For the text-containing cell, return its midpoint in (X, Y) coordinate format. 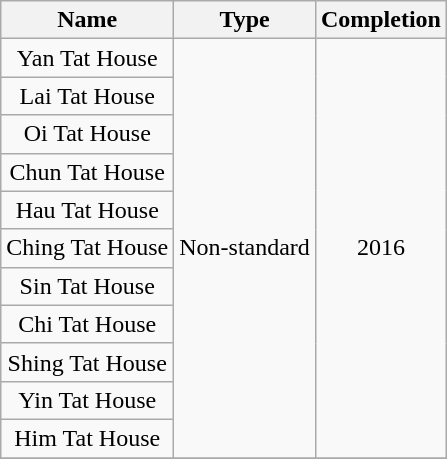
Non-standard (245, 248)
Hau Tat House (88, 210)
Completion (380, 20)
Him Tat House (88, 438)
Yan Tat House (88, 58)
Chun Tat House (88, 172)
Chi Tat House (88, 324)
Lai Tat House (88, 96)
Oi Tat House (88, 134)
Sin Tat House (88, 286)
Type (245, 20)
2016 (380, 248)
Name (88, 20)
Ching Tat House (88, 248)
Yin Tat House (88, 400)
Shing Tat House (88, 362)
